Output the (x, y) coordinate of the center of the cell containing the given text.  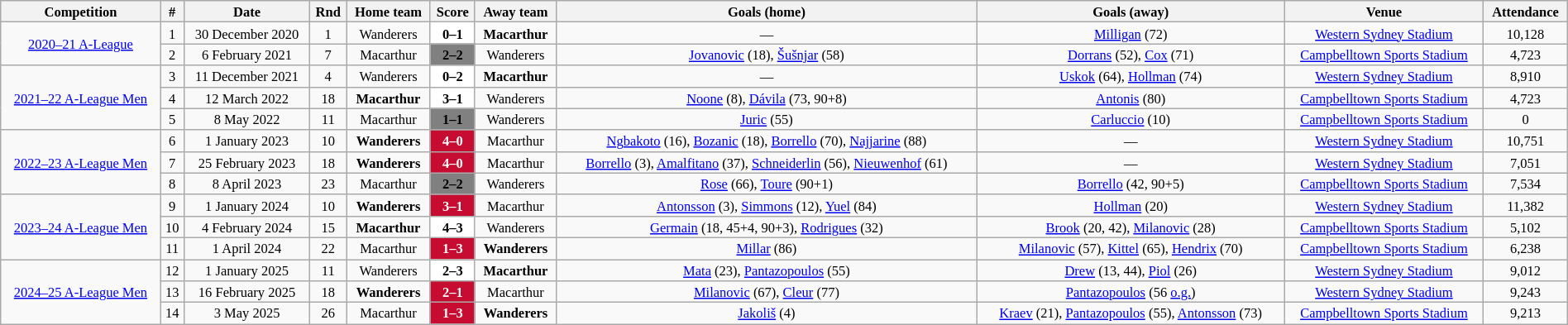
3 May 2025 (246, 313)
0–1 (452, 33)
2020–21 A-League (81, 44)
Antonis (80) (1131, 98)
Borrello (3), Amalfitano (37), Schneiderlin (56), Nieuwenhof (61) (767, 162)
1 January 2025 (246, 270)
6 (172, 141)
25 February 2023 (246, 162)
2–3 (452, 270)
2022–23 A-League Men (81, 162)
2021–22 A-League Men (81, 98)
Competition (81, 12)
7,534 (1525, 184)
8 May 2022 (246, 119)
Milanovic (67), Cleur (77) (767, 292)
3 (172, 76)
Dorrans (52), Cox (71) (1131, 55)
5,102 (1525, 227)
Kraev (21), Pantazopoulos (55), Antonsson (73) (1131, 313)
4 February 2024 (246, 227)
5 (172, 119)
23 (328, 184)
# (172, 12)
Germain (18, 45+4, 90+3), Rodrigues (32) (767, 227)
Date (246, 12)
9,243 (1525, 292)
Mata (23), Pantazopoulos (55) (767, 270)
Rnd (328, 12)
30 December 2020 (246, 33)
10,128 (1525, 33)
11,382 (1525, 205)
8,910 (1525, 76)
16 February 2025 (246, 292)
Milligan (72) (1131, 33)
2024–25 A-League Men (81, 292)
Millar (86) (767, 248)
Jovanovic (18), Šušnjar (58) (767, 55)
Attendance (1525, 12)
Hollman (20) (1131, 205)
Noone (8), Dávila (73, 90+8) (767, 98)
0–2 (452, 76)
Borrello (42, 90+5) (1131, 184)
2–1 (452, 292)
1 January 2024 (246, 205)
Juric (55) (767, 119)
6,238 (1525, 248)
Milanovic (57), Kittel (65), Hendrix (70) (1131, 248)
Goals (home) (767, 12)
2 (172, 55)
6 February 2021 (246, 55)
15 (328, 227)
8 April 2023 (246, 184)
22 (328, 248)
2023–24 A-League Men (81, 227)
9 (172, 205)
Away team (515, 12)
10,751 (1525, 141)
1 April 2024 (246, 248)
12 (172, 270)
Score (452, 12)
Pantazopoulos (56 o.g.) (1131, 292)
4–3 (452, 227)
Rose (66), Toure (90+1) (767, 184)
14 (172, 313)
Venue (1384, 12)
Home team (389, 12)
8 (172, 184)
Jakoliš (4) (767, 313)
9,213 (1525, 313)
1–1 (452, 119)
Brook (20, 42), Milanovic (28) (1131, 227)
Uskok (64), Hollman (74) (1131, 76)
11 December 2021 (246, 76)
7,051 (1525, 162)
Antonsson (3), Simmons (12), Yuel (84) (767, 205)
9,012 (1525, 270)
Carluccio (10) (1131, 119)
Goals (away) (1131, 12)
0 (1525, 119)
1 January 2023 (246, 141)
13 (172, 292)
12 March 2022 (246, 98)
Ngbakoto (16), Bozanic (18), Borrello (70), Najjarine (88) (767, 141)
Drew (13, 44), Piol (26) (1131, 270)
26 (328, 313)
